Locate the cell with the specified text and output its (x, y) center coordinate. 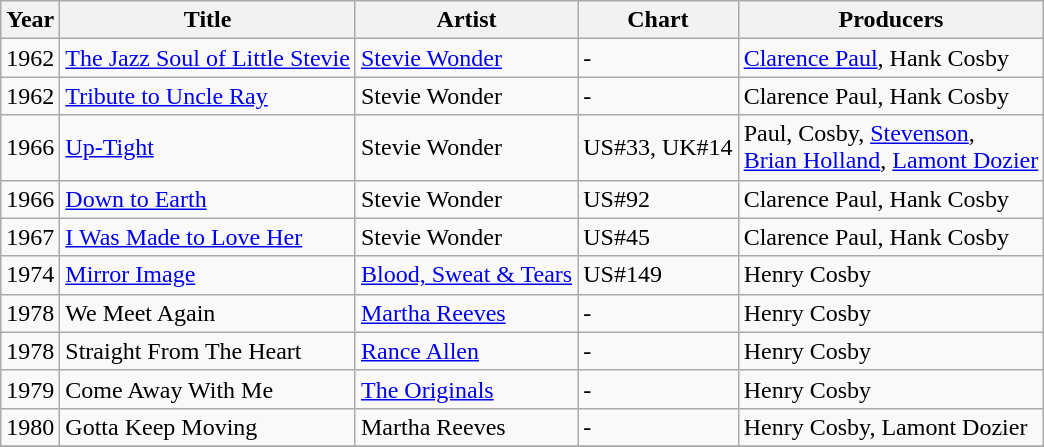
Gotta Keep Moving (208, 427)
1967 (30, 237)
US#33, UK#14 (658, 148)
The Jazz Soul of Little Stevie (208, 58)
Year (30, 20)
Come Away With Me (208, 389)
Title (208, 20)
Chart (658, 20)
Blood, Sweat & Tears (466, 275)
US#149 (658, 275)
Straight From The Heart (208, 351)
Rance Allen (466, 351)
US#92 (658, 199)
Paul, Cosby, Stevenson,Brian Holland, Lamont Dozier (891, 148)
Tribute to Uncle Ray (208, 96)
1980 (30, 427)
US#45 (658, 237)
Up-Tight (208, 148)
We Meet Again (208, 313)
Mirror Image (208, 275)
The Originals (466, 389)
Producers (891, 20)
Henry Cosby, Lamont Dozier (891, 427)
1974 (30, 275)
Artist (466, 20)
1979 (30, 389)
Down to Earth (208, 199)
I Was Made to Love Her (208, 237)
